Locate the cell with the specified text and output its (X, Y) center coordinate. 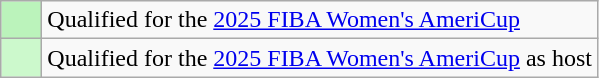
Qualified for the 2025 FIBA Women's AmeriCup as host (320, 58)
Qualified for the 2025 FIBA Women's AmeriCup (320, 20)
